Return [X, Y] of the center of cell containing provided text 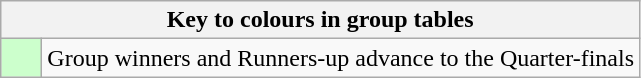
Group winners and Runners-up advance to the Quarter-finals [341, 58]
Key to colours in group tables [320, 20]
